Return (x, y) of the center of cell containing provided text 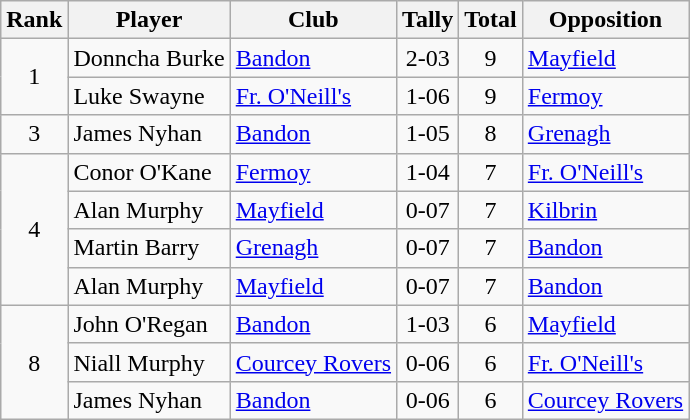
1 (34, 77)
1-06 (428, 96)
Opposition (605, 20)
Niall Murphy (149, 362)
1-05 (428, 134)
Martin Barry (149, 248)
3 (34, 134)
Kilbrin (605, 210)
2-03 (428, 58)
Tally (428, 20)
1-04 (428, 172)
Donncha Burke (149, 58)
Luke Swayne (149, 96)
Total (491, 20)
Conor O'Kane (149, 172)
1-03 (428, 324)
John O'Regan (149, 324)
Club (313, 20)
Player (149, 20)
4 (34, 229)
Rank (34, 20)
